Pinpoint the cell where the given text exists, returning its [x, y] midpoint coordinate. 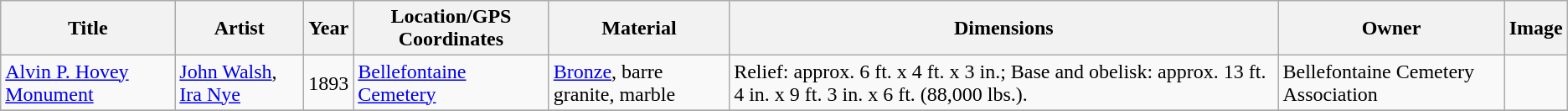
Year [328, 29]
Artist [240, 29]
Title [88, 29]
Location/GPS Coordinates [451, 29]
Bronze, barre granite, marble [638, 82]
John Walsh, Ira Nye [240, 82]
Alvin P. Hovey Monument [88, 82]
Image [1536, 29]
Bellefontaine Cemetery [451, 82]
Relief: approx. 6 ft. x 4 ft. x 3 in.; Base and obelisk: approx. 13 ft. 4 in. x 9 ft. 3 in. x 6 ft. (88,000 lbs.). [1003, 82]
Dimensions [1003, 29]
Owner [1391, 29]
1893 [328, 82]
Bellefontaine Cemetery Association [1391, 82]
Material [638, 29]
